Determine the [x, y] coordinate at the center of the cell enclosing the given text.  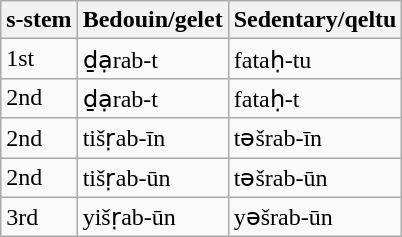
fataḥ-t [315, 98]
tǝšrab-īn [315, 138]
3rd [39, 217]
tišṛab-īn [152, 138]
s-stem [39, 20]
Bedouin/gelet [152, 20]
Sedentary/qeltu [315, 20]
fataḥ-tu [315, 59]
tǝšrab-ūn [315, 178]
yišṛab-ūn [152, 217]
1st [39, 59]
tišṛab-ūn [152, 178]
yǝšrab-ūn [315, 217]
